Extract the (X, Y) coordinate from the center of the cell holding the provided text.  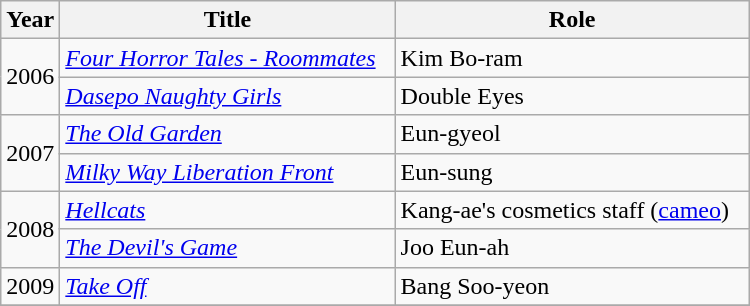
Bang Soo-yeon (572, 286)
2008 (30, 229)
Joo Eun-ah (572, 248)
Kim Bo-ram (572, 58)
Eun-gyeol (572, 134)
Dasepo Naughty Girls (228, 96)
2006 (30, 77)
Title (228, 20)
Role (572, 20)
Kang-ae's cosmetics staff (cameo) (572, 210)
Take Off (228, 286)
The Devil's Game (228, 248)
The Old Garden (228, 134)
Milky Way Liberation Front (228, 172)
Eun-sung (572, 172)
Hellcats (228, 210)
Four Horror Tales - Roommates (228, 58)
Double Eyes (572, 96)
2009 (30, 286)
Year (30, 20)
2007 (30, 153)
